Find where the given text appears and provide that cell's center as (X, Y) coordinate. 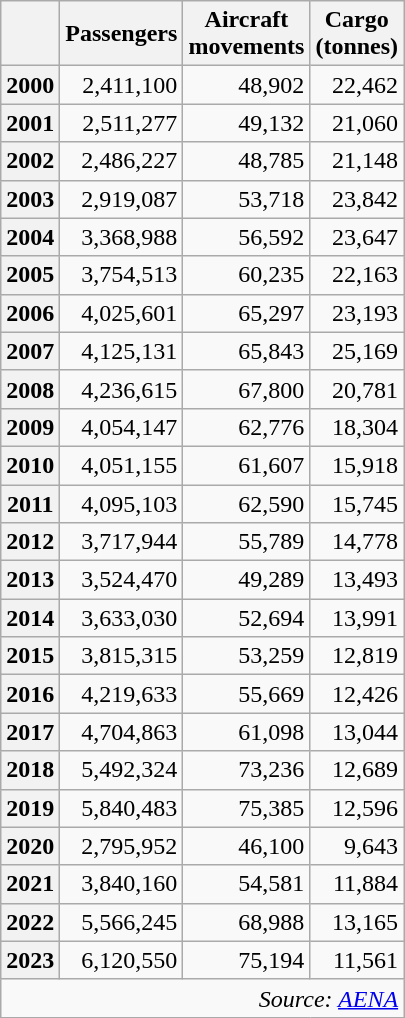
13,493 (357, 580)
2023 (30, 960)
49,132 (246, 123)
2,486,227 (122, 161)
2014 (30, 618)
2,511,277 (122, 123)
2017 (30, 732)
62,590 (246, 503)
2010 (30, 465)
3,754,513 (122, 275)
68,988 (246, 922)
22,462 (357, 85)
2021 (30, 884)
2006 (30, 313)
60,235 (246, 275)
4,054,147 (122, 427)
3,840,160 (122, 884)
67,800 (246, 389)
4,704,863 (122, 732)
54,581 (246, 884)
73,236 (246, 770)
11,884 (357, 884)
2016 (30, 694)
2,411,100 (122, 85)
2000 (30, 85)
3,815,315 (122, 656)
2019 (30, 808)
3,524,470 (122, 580)
2011 (30, 503)
21,148 (357, 161)
5,566,245 (122, 922)
12,689 (357, 770)
23,193 (357, 313)
2002 (30, 161)
Passengers (122, 34)
2,919,087 (122, 199)
52,694 (246, 618)
12,426 (357, 694)
2003 (30, 199)
12,819 (357, 656)
13,165 (357, 922)
Aircraft movements (246, 34)
Source: AENA (202, 998)
75,385 (246, 808)
12,596 (357, 808)
4,051,155 (122, 465)
20,781 (357, 389)
2004 (30, 237)
75,194 (246, 960)
5,840,483 (122, 808)
14,778 (357, 542)
4,125,131 (122, 351)
13,991 (357, 618)
2018 (30, 770)
3,633,030 (122, 618)
53,259 (246, 656)
22,163 (357, 275)
13,044 (357, 732)
46,100 (246, 846)
65,297 (246, 313)
56,592 (246, 237)
11,561 (357, 960)
48,785 (246, 161)
18,304 (357, 427)
3,717,944 (122, 542)
4,025,601 (122, 313)
55,669 (246, 694)
15,918 (357, 465)
23,647 (357, 237)
2008 (30, 389)
2020 (30, 846)
2012 (30, 542)
6,120,550 (122, 960)
4,219,633 (122, 694)
2009 (30, 427)
2005 (30, 275)
3,368,988 (122, 237)
55,789 (246, 542)
15,745 (357, 503)
23,842 (357, 199)
49,289 (246, 580)
9,643 (357, 846)
61,607 (246, 465)
2015 (30, 656)
2001 (30, 123)
Cargo (tonnes) (357, 34)
4,095,103 (122, 503)
65,843 (246, 351)
48,902 (246, 85)
2013 (30, 580)
62,776 (246, 427)
53,718 (246, 199)
61,098 (246, 732)
4,236,615 (122, 389)
21,060 (357, 123)
25,169 (357, 351)
5,492,324 (122, 770)
2007 (30, 351)
2022 (30, 922)
2,795,952 (122, 846)
